Provide the (x, y) coordinate of the cell's center where the given text is located.  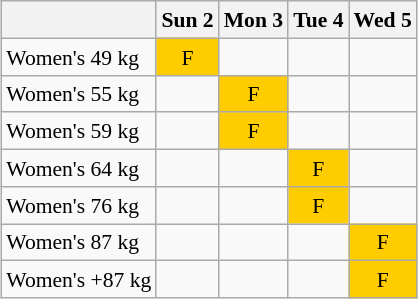
Sun 2 (187, 20)
Women's +87 kg (78, 280)
Mon 3 (254, 20)
Women's 49 kg (78, 56)
Women's 59 kg (78, 130)
Women's 55 kg (78, 94)
Tue 4 (318, 20)
Women's 76 kg (78, 204)
Wed 5 (382, 20)
Women's 87 kg (78, 242)
Women's 64 kg (78, 168)
